Return [x, y] of the center of cell containing provided text 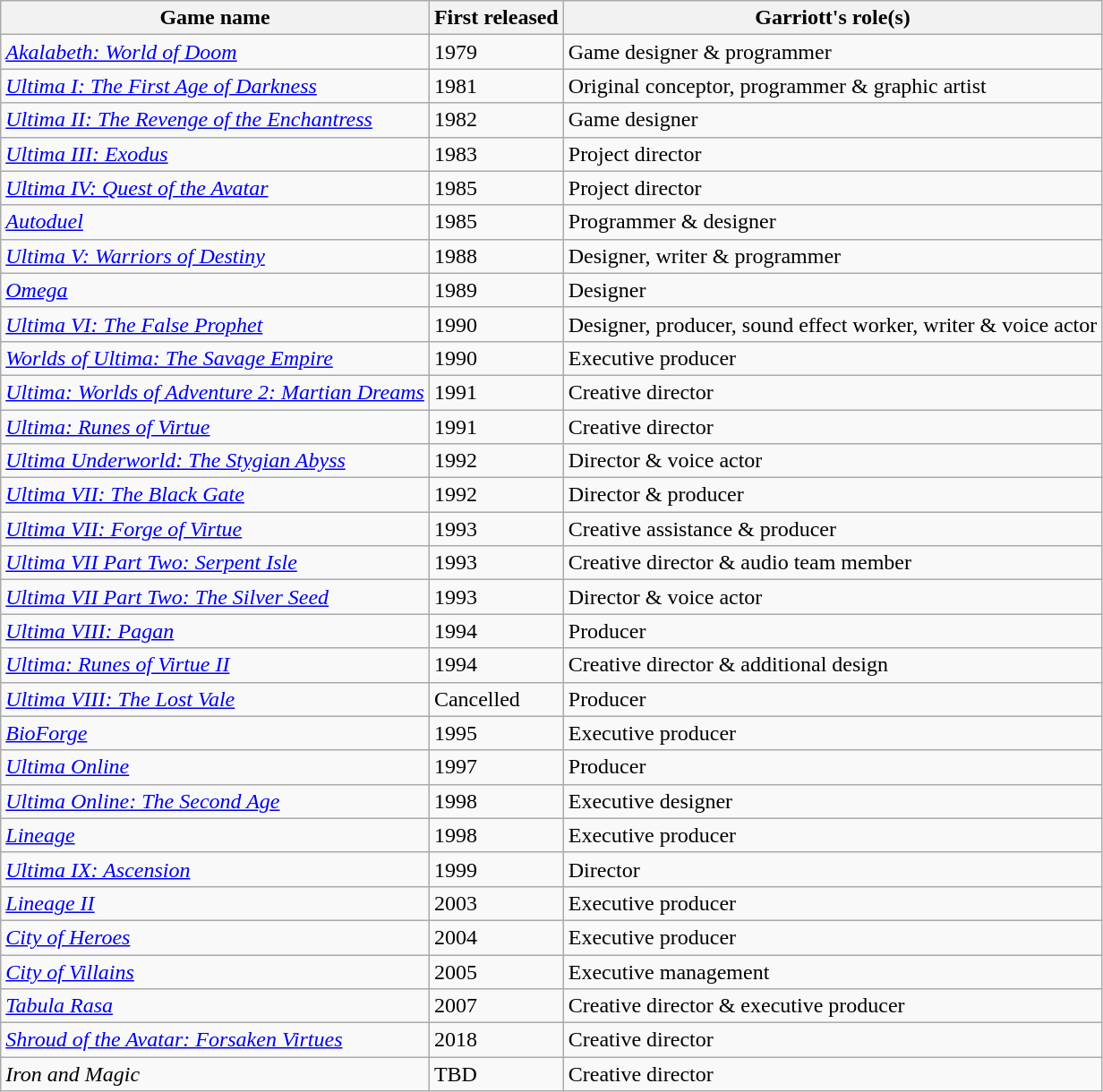
City of Villains [215, 971]
1995 [496, 733]
2007 [496, 1006]
Ultima V: Warriors of Destiny [215, 256]
Cancelled [496, 699]
1982 [496, 120]
Designer [833, 290]
Game name [215, 18]
Iron and Magic [215, 1074]
1999 [496, 869]
Original conceptor, programmer & graphic artist [833, 86]
Ultima VI: The False Prophet [215, 324]
Ultima Underworld: The Stygian Abyss [215, 461]
Designer, writer & programmer [833, 256]
Programmer & designer [833, 222]
Director & producer [833, 495]
Ultima I: The First Age of Darkness [215, 86]
Executive management [833, 971]
Director [833, 869]
Designer, producer, sound effect worker, writer & voice actor [833, 324]
Ultima VII: Forge of Virtue [215, 529]
Ultima: Runes of Virtue II [215, 665]
Ultima III: Exodus [215, 154]
Ultima VIII: Pagan [215, 631]
Akalabeth: World of Doom [215, 52]
Game designer & programmer [833, 52]
Shroud of the Avatar: Forsaken Virtues [215, 1040]
City of Heroes [215, 937]
1981 [496, 86]
1979 [496, 52]
2004 [496, 937]
Creative director & executive producer [833, 1006]
Tabula Rasa [215, 1006]
Ultima: Runes of Virtue [215, 427]
Ultima Online [215, 767]
1989 [496, 290]
Ultima VIII: The Lost Vale [215, 699]
Ultima IV: Quest of the Avatar [215, 188]
Ultima VII: The Black Gate [215, 495]
Garriott's role(s) [833, 18]
2005 [496, 971]
Ultima VII Part Two: Serpent Isle [215, 563]
Ultima VII Part Two: The Silver Seed [215, 597]
TBD [496, 1074]
2003 [496, 903]
BioForge [215, 733]
Game designer [833, 120]
Ultima II: The Revenge of the Enchantress [215, 120]
Executive designer [833, 801]
Ultima IX: Ascension [215, 869]
Creative assistance & producer [833, 529]
Omega [215, 290]
1983 [496, 154]
Autoduel [215, 222]
Ultima Online: The Second Age [215, 801]
Lineage II [215, 903]
Creative director & additional design [833, 665]
Worlds of Ultima: The Savage Empire [215, 358]
Ultima: Worlds of Adventure 2: Martian Dreams [215, 392]
1997 [496, 767]
Lineage [215, 835]
First released [496, 18]
2018 [496, 1040]
1988 [496, 256]
Creative director & audio team member [833, 563]
